From the cell containing the given text, extract its center point as (X, Y) coordinate. 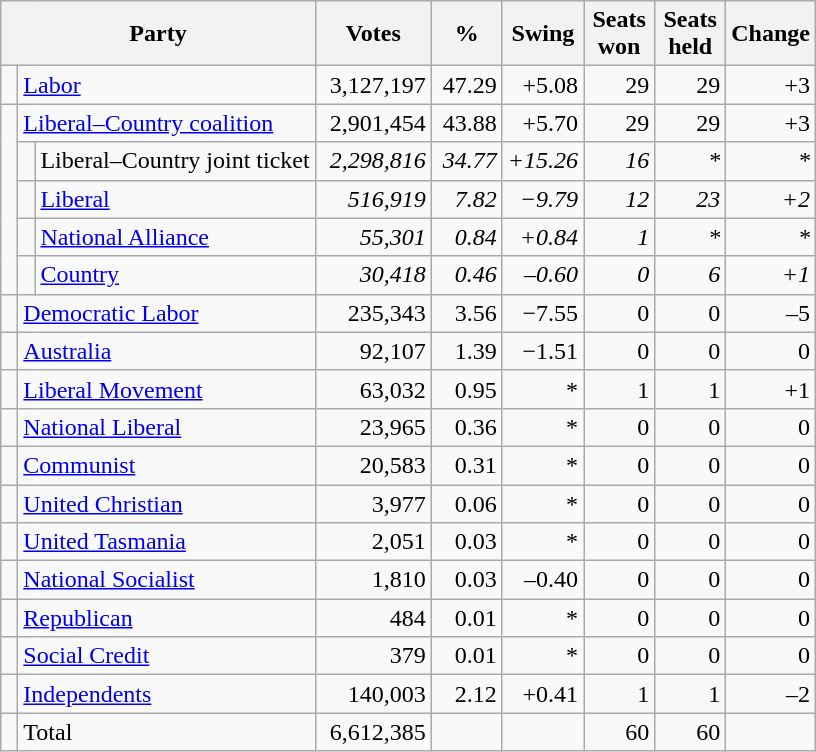
30,418 (373, 275)
Australia (166, 351)
Party (158, 34)
2,901,454 (373, 123)
0.31 (466, 465)
6 (690, 275)
National Socialist (166, 580)
2,051 (373, 542)
Change (771, 34)
43.88 (466, 123)
484 (373, 618)
Labor (166, 85)
Democratic Labor (166, 313)
Liberal–Country joint ticket (175, 161)
Liberal Movement (166, 389)
+15.26 (542, 161)
Liberal–Country coalition (166, 123)
2,298,816 (373, 161)
+2 (771, 199)
–5 (771, 313)
Total (166, 732)
National Liberal (166, 427)
United Tasmania (166, 542)
20,583 (373, 465)
Republican (166, 618)
Independents (166, 694)
−1.51 (542, 351)
6,612,385 (373, 732)
2.12 (466, 694)
−9.79 (542, 199)
235,343 (373, 313)
–0.60 (542, 275)
Votes (373, 34)
3.56 (466, 313)
55,301 (373, 237)
+5.70 (542, 123)
23,965 (373, 427)
+0.84 (542, 237)
1,810 (373, 580)
0.95 (466, 389)
–0.40 (542, 580)
National Alliance (175, 237)
−7.55 (542, 313)
Communist (166, 465)
Liberal (175, 199)
23 (690, 199)
Seats held (690, 34)
Country (175, 275)
–2 (771, 694)
% (466, 34)
92,107 (373, 351)
34.77 (466, 161)
3,977 (373, 503)
3,127,197 (373, 85)
0.36 (466, 427)
Swing (542, 34)
Social Credit (166, 656)
16 (620, 161)
+5.08 (542, 85)
379 (373, 656)
140,003 (373, 694)
0.84 (466, 237)
0.46 (466, 275)
United Christian (166, 503)
1.39 (466, 351)
7.82 (466, 199)
+0.41 (542, 694)
516,919 (373, 199)
47.29 (466, 85)
12 (620, 199)
0.06 (466, 503)
Seats won (620, 34)
63,032 (373, 389)
